Extract the (x, y) coordinate from the center of the cell holding the provided text.  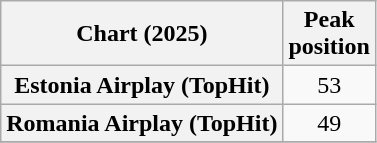
Chart (2025) (142, 34)
53 (329, 85)
Peakposition (329, 34)
49 (329, 123)
Romania Airplay (TopHit) (142, 123)
Estonia Airplay (TopHit) (142, 85)
